Extract the [x, y] coordinate from the center of the cell holding the provided text.  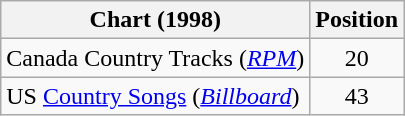
Chart (1998) [156, 20]
US Country Songs (Billboard) [156, 96]
43 [357, 96]
20 [357, 58]
Position [357, 20]
Canada Country Tracks (RPM) [156, 58]
